From the cell containing the given text, extract its center point as (x, y) coordinate. 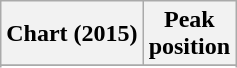
Chart (2015) (72, 34)
Peakposition (189, 34)
